Detect which cell encompasses the target text, then output its [X, Y] center coordinate. 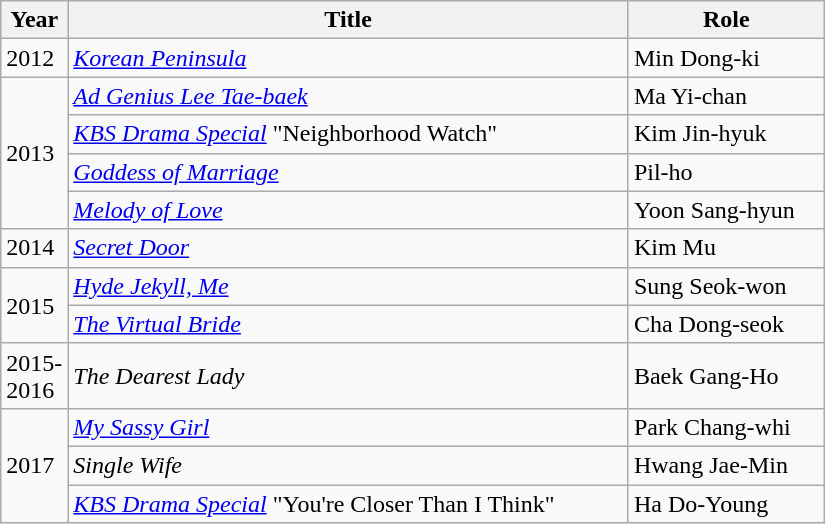
Korean Peninsula [348, 58]
Ha Do-Young [726, 503]
KBS Drama Special "Neighborhood Watch" [348, 134]
Role [726, 20]
Yoon Sang-hyun [726, 210]
Goddess of Marriage [348, 172]
Cha Dong-seok [726, 324]
2015 [34, 305]
Kim Jin-hyuk [726, 134]
Sung Seok-won [726, 286]
Title [348, 20]
2014 [34, 248]
The Dearest Lady [348, 376]
The Virtual Bride [348, 324]
Melody of Love [348, 210]
KBS Drama Special "You're Closer Than I Think" [348, 503]
Min Dong-ki [726, 58]
Secret Door [348, 248]
Year [34, 20]
Hwang Jae-Min [726, 465]
Pil-ho [726, 172]
2013 [34, 153]
Park Chang-whi [726, 427]
My Sassy Girl [348, 427]
Ad Genius Lee Tae-baek [348, 96]
2015-2016 [34, 376]
2017 [34, 465]
Kim Mu [726, 248]
Ma Yi-chan [726, 96]
Single Wife [348, 465]
Hyde Jekyll, Me [348, 286]
2012 [34, 58]
Baek Gang-Ho [726, 376]
